Capture the cell that displays the provided text and extract its (x, y) central coordinate. 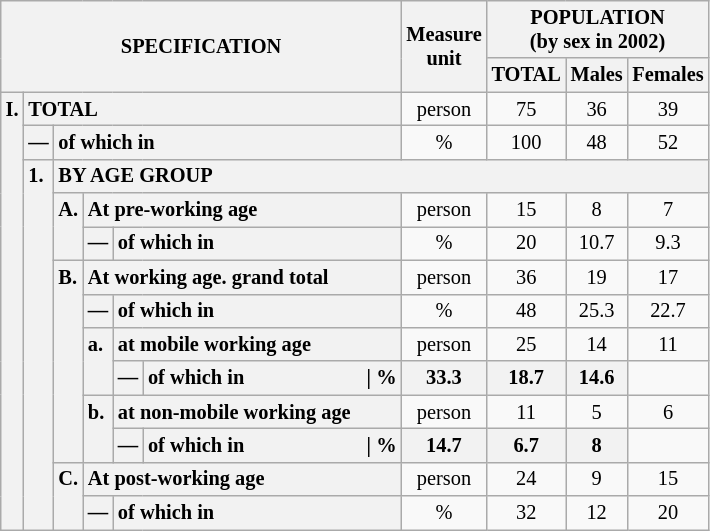
a. (98, 360)
Males (597, 75)
32 (526, 513)
BY AGE GROUP (382, 176)
25.3 (597, 311)
SPECIFICATION (202, 46)
b. (98, 428)
12 (597, 513)
39 (668, 109)
14.6 (597, 378)
33.3 (444, 378)
POPULATION (by sex in 2002) (598, 29)
At working age. grand total (242, 277)
9 (597, 479)
at non-mobile working age (257, 412)
6.7 (526, 445)
14 (597, 344)
75 (526, 109)
17 (668, 277)
7 (668, 210)
A. (68, 226)
18.7 (526, 378)
10.7 (597, 243)
52 (668, 142)
14.7 (444, 445)
100 (526, 142)
C. (68, 496)
6 (668, 412)
Females (668, 75)
24 (526, 479)
Measure unit (444, 46)
22.7 (668, 311)
At pre-working age (242, 210)
at mobile working age (257, 344)
B. (68, 361)
1. (38, 344)
I. (12, 311)
At post-working age (242, 479)
19 (597, 277)
9.3 (668, 243)
5 (597, 412)
25 (526, 344)
